Detect which cell encompasses the target text, then output its (x, y) center coordinate. 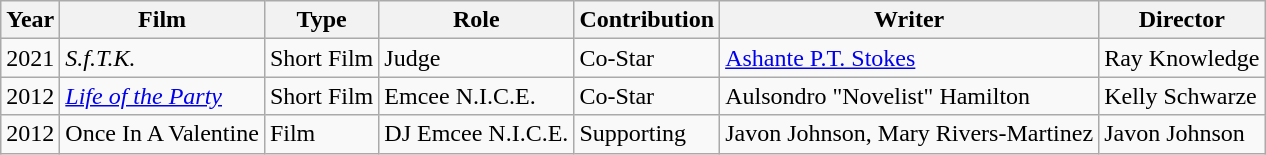
Life of the Party (162, 96)
Writer (910, 20)
Aulsondro "Novelist" Hamilton (910, 96)
Ashante P.T. Stokes (910, 58)
Director (1182, 20)
DJ Emcee N.I.C.E. (476, 134)
Type (321, 20)
Javon Johnson, Mary Rivers-Martinez (910, 134)
Supporting (647, 134)
Role (476, 20)
Kelly Schwarze (1182, 96)
Contribution (647, 20)
S.f.T.K. (162, 58)
2021 (30, 58)
Emcee N.I.C.E. (476, 96)
Judge (476, 58)
Javon Johnson (1182, 134)
Ray Knowledge (1182, 58)
Once In A Valentine (162, 134)
Year (30, 20)
